Return the (x, y) coordinate for the center point of the cell that contains the specified text.  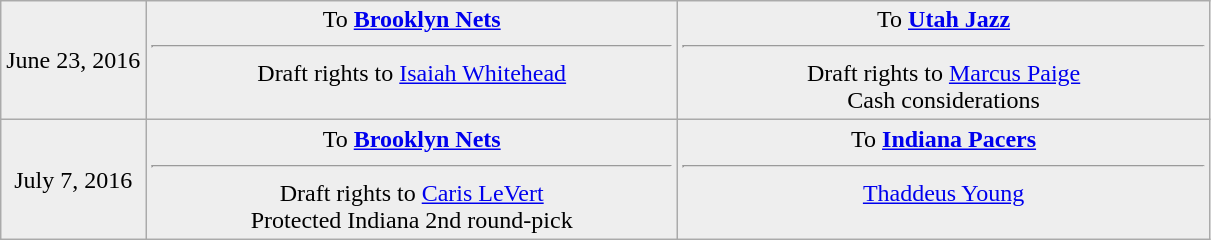
June 23, 2016 (74, 60)
To Utah JazzDraft rights to Marcus PaigeCash considerations (944, 60)
July 7, 2016 (74, 180)
To Brooklyn NetsDraft rights to Isaiah Whitehead (412, 60)
To Indiana PacersThaddeus Young (944, 180)
To Brooklyn NetsDraft rights to Caris LeVertProtected Indiana 2nd round-pick (412, 180)
